Extract the [X, Y] coordinate from the center of the cell holding the provided text.  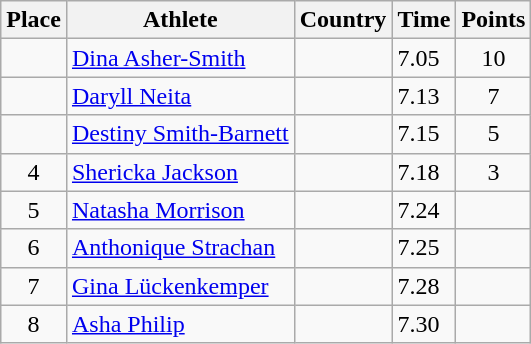
Athlete [180, 20]
6 [34, 248]
7.28 [424, 286]
4 [34, 172]
Destiny Smith-Barnett [180, 134]
Points [494, 20]
Shericka Jackson [180, 172]
Dina Asher-Smith [180, 58]
7.24 [424, 210]
8 [34, 324]
Gina Lückenkemper [180, 286]
Time [424, 20]
7.13 [424, 96]
3 [494, 172]
7.05 [424, 58]
Asha Philip [180, 324]
Anthonique Strachan [180, 248]
Daryll Neita [180, 96]
7.30 [424, 324]
7.18 [424, 172]
Natasha Morrison [180, 210]
Country [343, 20]
7.15 [424, 134]
Place [34, 20]
7.25 [424, 248]
10 [494, 58]
